For the text-containing cell, return its midpoint in (x, y) coordinate format. 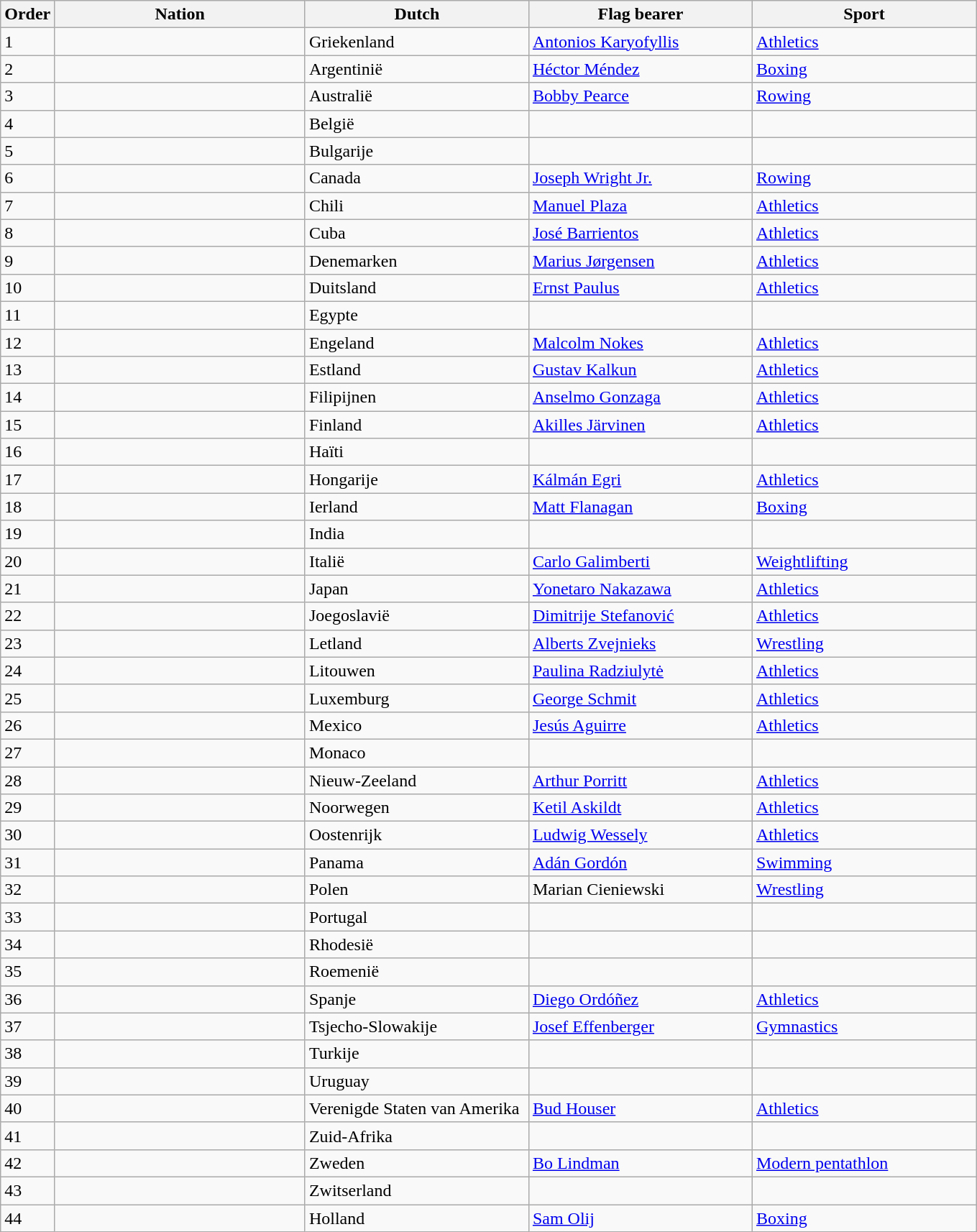
41 (27, 1136)
28 (27, 780)
Dutch (417, 14)
23 (27, 643)
Rhodesië (417, 944)
Antonios Karyofyllis (640, 42)
Anselmo Gonzaga (640, 397)
Finland (417, 425)
8 (27, 233)
Marian Cieniewski (640, 890)
3 (27, 96)
Duitsland (417, 288)
Luxemburg (417, 698)
11 (27, 315)
Turkije (417, 1054)
Joseph Wright Jr. (640, 178)
Verenigde Staten van Amerika (417, 1108)
Ketil Askildt (640, 808)
31 (27, 863)
Joegoslavië (417, 616)
37 (27, 1026)
Bulgarije (417, 151)
Uruguay (417, 1081)
32 (27, 890)
Adán Gordón (640, 863)
4 (27, 124)
Australië (417, 96)
Egypte (417, 315)
Monaco (417, 753)
34 (27, 944)
38 (27, 1054)
Paulina Radziulytė (640, 671)
Cuba (417, 233)
Diego Ordóñez (640, 999)
Panama (417, 863)
Modern pentathlon (864, 1163)
Malcolm Nokes (640, 343)
Sam Olij (640, 1218)
17 (27, 479)
Bo Lindman (640, 1163)
Nieuw-Zeeland (417, 780)
Yonetaro Nakazawa (640, 589)
42 (27, 1163)
Flag bearer (640, 14)
36 (27, 999)
Argentinië (417, 69)
Order (27, 14)
Tsjecho-Slowakije (417, 1026)
21 (27, 589)
Jesús Aguirre (640, 725)
Griekenland (417, 42)
24 (27, 671)
Roemenië (417, 972)
Estland (417, 370)
20 (27, 561)
Italië (417, 561)
Manuel Plaza (640, 206)
35 (27, 972)
44 (27, 1218)
22 (27, 616)
Portugal (417, 917)
Spanje (417, 999)
43 (27, 1190)
5 (27, 151)
India (417, 534)
12 (27, 343)
25 (27, 698)
29 (27, 808)
Marius Jørgensen (640, 260)
Holland (417, 1218)
Mexico (417, 725)
40 (27, 1108)
George Schmit (640, 698)
Arthur Porritt (640, 780)
Ludwig Wessely (640, 835)
Bobby Pearce (640, 96)
Gustav Kalkun (640, 370)
19 (27, 534)
13 (27, 370)
39 (27, 1081)
Chili (417, 206)
6 (27, 178)
Filipijnen (417, 397)
Akilles Järvinen (640, 425)
Matt Flanagan (640, 507)
10 (27, 288)
Alberts Zvejnieks (640, 643)
Gymnastics (864, 1026)
Oostenrijk (417, 835)
Noorwegen (417, 808)
Japan (417, 589)
Josef Effenberger (640, 1026)
Nation (180, 14)
José Barrientos (640, 233)
Kálmán Egri (640, 479)
Ernst Paulus (640, 288)
Polen (417, 890)
Weightlifting (864, 561)
2 (27, 69)
Canada (417, 178)
Ierland (417, 507)
14 (27, 397)
Letland (417, 643)
Haïti (417, 452)
Carlo Galimberti (640, 561)
Hongarije (417, 479)
Zuid-Afrika (417, 1136)
7 (27, 206)
33 (27, 917)
Bud Houser (640, 1108)
30 (27, 835)
16 (27, 452)
Zwitserland (417, 1190)
België (417, 124)
Dimitrije Stefanović (640, 616)
Litouwen (417, 671)
26 (27, 725)
Swimming (864, 863)
Héctor Méndez (640, 69)
Sport (864, 14)
9 (27, 260)
Engeland (417, 343)
Denemarken (417, 260)
15 (27, 425)
Zweden (417, 1163)
18 (27, 507)
1 (27, 42)
27 (27, 753)
